Return the [X, Y] coordinate for the center point of the cell that contains the specified text.  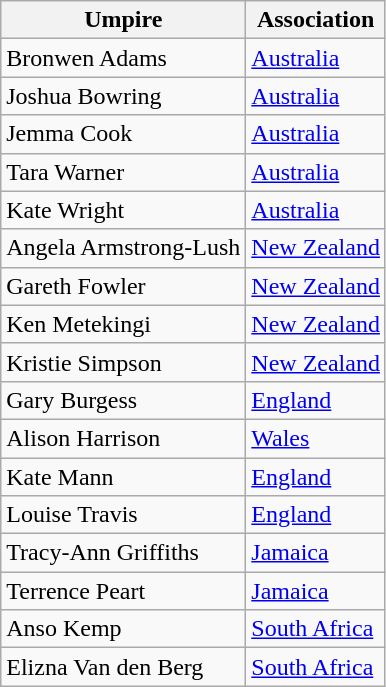
Angela Armstrong-Lush [124, 248]
Ken Metekingi [124, 324]
Kate Mann [124, 477]
Wales [316, 438]
Elizna Van den Berg [124, 667]
Anso Kemp [124, 629]
Umpire [124, 20]
Association [316, 20]
Bronwen Adams [124, 58]
Louise Travis [124, 515]
Kate Wright [124, 210]
Jemma Cook [124, 134]
Gary Burgess [124, 400]
Joshua Bowring [124, 96]
Terrence Peart [124, 591]
Tracy-Ann Griffiths [124, 553]
Alison Harrison [124, 438]
Kristie Simpson [124, 362]
Gareth Fowler [124, 286]
Tara Warner [124, 172]
